Provide the [X, Y] coordinate of the cell's center where the given text is located.  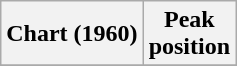
Peakposition [189, 34]
Chart (1960) [72, 34]
